Capture the cell that displays the provided text and extract its [x, y] central coordinate. 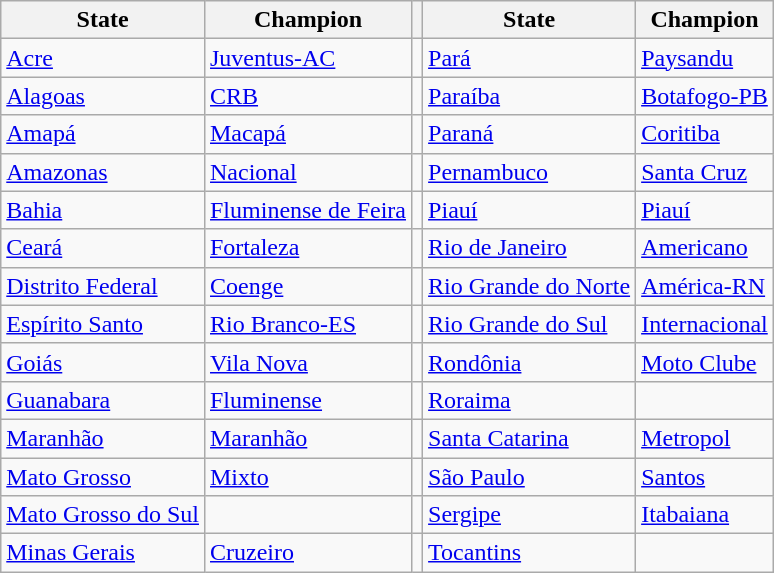
Paraíba [530, 96]
Espírito Santo [103, 324]
Sergipe [530, 515]
Vila Nova [308, 362]
São Paulo [530, 477]
Coenge [308, 286]
Itabaiana [705, 515]
Rio Branco-ES [308, 324]
Rio Grande do Sul [530, 324]
Alagoas [103, 96]
Fluminense de Feira [308, 210]
América-RN [705, 286]
CRB [308, 96]
Rondônia [530, 362]
Paysandu [705, 58]
Paraná [530, 134]
Cruzeiro [308, 553]
Americano [705, 248]
Pará [530, 58]
Distrito Federal [103, 286]
Mixto [308, 477]
Coritiba [705, 134]
Internacional [705, 324]
Roraima [530, 400]
Botafogo-PB [705, 96]
Guanabara [103, 400]
Rio Grande do Norte [530, 286]
Santa Cruz [705, 172]
Rio de Janeiro [530, 248]
Juventus-AC [308, 58]
Santa Catarina [530, 438]
Pernambuco [530, 172]
Tocantins [530, 553]
Moto Clube [705, 362]
Metropol [705, 438]
Acre [103, 58]
Ceará [103, 248]
Santos [705, 477]
Mato Grosso [103, 477]
Bahia [103, 210]
Goiás [103, 362]
Macapá [308, 134]
Amapá [103, 134]
Minas Gerais [103, 553]
Amazonas [103, 172]
Fluminense [308, 400]
Nacional [308, 172]
Mato Grosso do Sul [103, 515]
Fortaleza [308, 248]
